Capture the cell that displays the provided text and extract its (x, y) central coordinate. 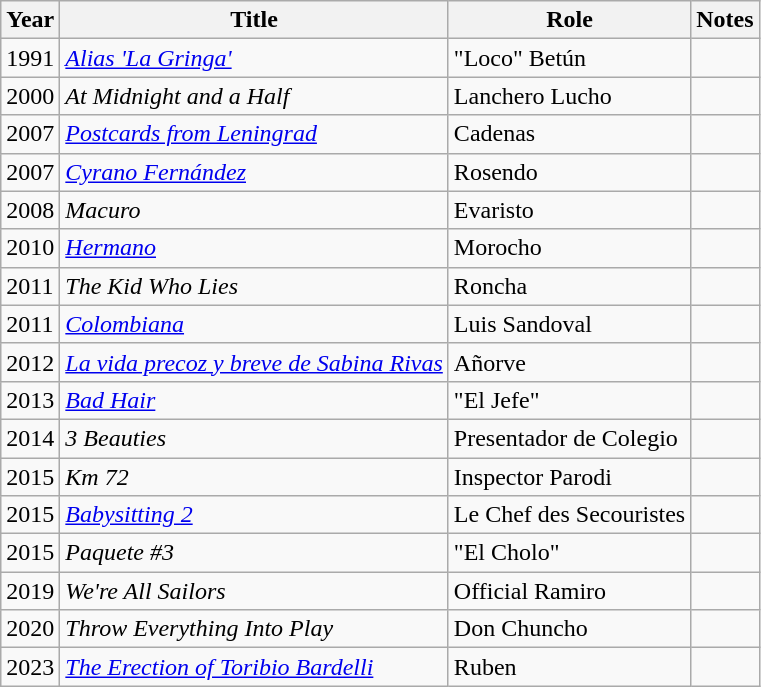
Km 72 (254, 477)
2014 (30, 438)
Ruben (569, 667)
Paquete #3 (254, 553)
Hermano (254, 248)
Babysitting 2 (254, 515)
Throw Everything Into Play (254, 629)
2019 (30, 591)
1991 (30, 58)
Lanchero Lucho (569, 96)
Postcards from Leningrad (254, 134)
2008 (30, 210)
Bad Hair (254, 400)
Role (569, 20)
At Midnight and a Half (254, 96)
Roncha (569, 286)
Title (254, 20)
Le Chef des Secouristes (569, 515)
"El Jefe" (569, 400)
The Kid Who Lies (254, 286)
2013 (30, 400)
Cadenas (569, 134)
"Loco" Betún (569, 58)
2010 (30, 248)
Colombiana (254, 324)
Evaristo (569, 210)
2012 (30, 362)
We're All Sailors (254, 591)
Añorve (569, 362)
Year (30, 20)
The Erection of Toribio Bardelli (254, 667)
2020 (30, 629)
Notes (725, 20)
Macuro (254, 210)
Presentador de Colegio (569, 438)
Official Ramiro (569, 591)
La vida precoz y breve de Sabina Rivas (254, 362)
2023 (30, 667)
Luis Sandoval (569, 324)
Rosendo (569, 172)
"El Cholo" (569, 553)
2000 (30, 96)
Cyrano Fernández (254, 172)
Don Chuncho (569, 629)
Alias 'La Gringa' (254, 58)
Inspector Parodi (569, 477)
Morocho (569, 248)
3 Beauties (254, 438)
